Search for the cell housing the specified text and yield its (x, y) center coordinate. 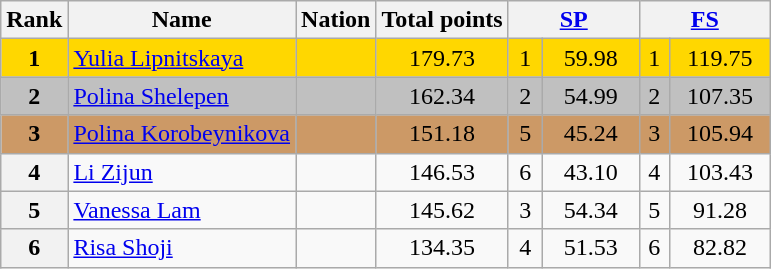
FS (704, 20)
91.28 (720, 210)
Vanessa Lam (182, 210)
151.18 (442, 134)
Polina Korobeynikova (182, 134)
145.62 (442, 210)
43.10 (590, 172)
Total points (442, 20)
Name (182, 20)
103.43 (720, 172)
119.75 (720, 58)
82.82 (720, 248)
54.99 (590, 96)
179.73 (442, 58)
134.35 (442, 248)
Yulia Lipnitskaya (182, 58)
Nation (336, 20)
105.94 (720, 134)
107.35 (720, 96)
51.53 (590, 248)
45.24 (590, 134)
SP (574, 20)
Polina Shelepen (182, 96)
Li Zijun (182, 172)
146.53 (442, 172)
54.34 (590, 210)
162.34 (442, 96)
Risa Shoji (182, 248)
Rank (34, 20)
59.98 (590, 58)
